Return the (X, Y) coordinate for the center point of the cell that contains the specified text.  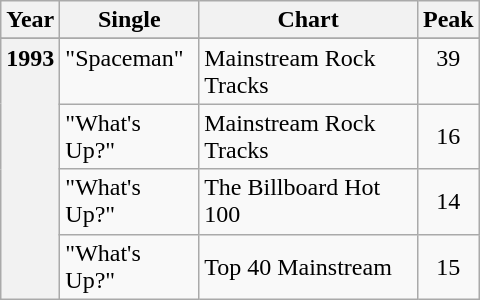
The Billboard Hot 100 (308, 202)
Peak (448, 20)
Top 40 Mainstream (308, 266)
"Spaceman" (130, 72)
Chart (308, 20)
15 (448, 266)
1993 (30, 169)
Year (30, 20)
14 (448, 202)
16 (448, 136)
39 (448, 72)
Single (130, 20)
